Return the [X, Y] coordinate for the center point of the cell that contains the specified text.  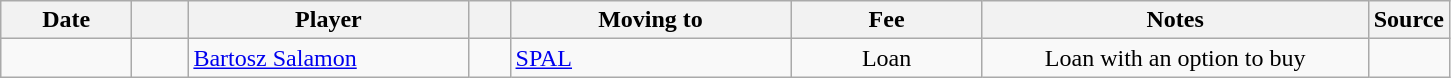
Player [328, 20]
SPAL [650, 58]
Bartosz Salamon [328, 58]
Moving to [650, 20]
Fee [886, 20]
Source [1408, 20]
Loan [886, 58]
Loan with an option to buy [1175, 58]
Notes [1175, 20]
Date [66, 20]
